Capture the cell that displays the provided text and extract its [X, Y] central coordinate. 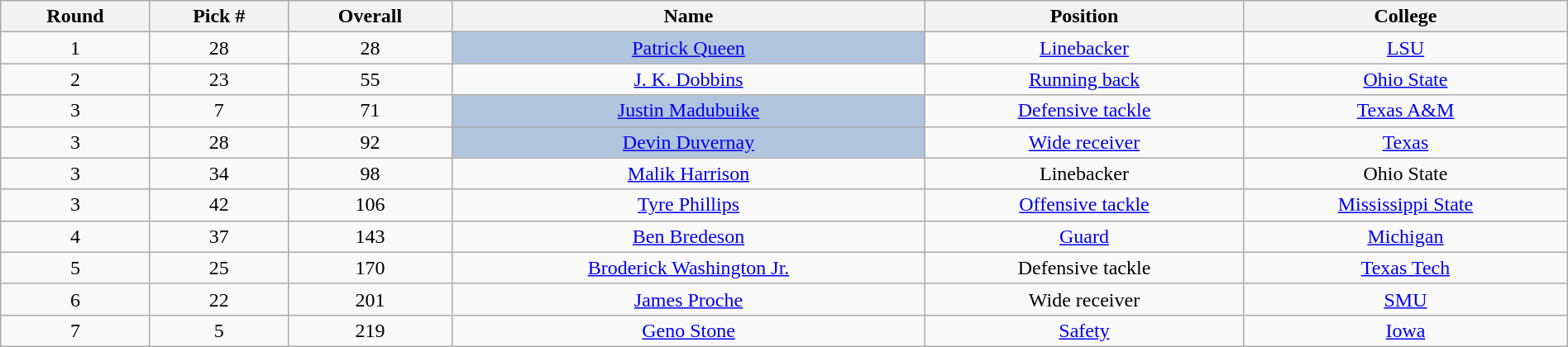
SMU [1406, 299]
LSU [1406, 48]
34 [218, 173]
22 [218, 299]
Running back [1083, 79]
42 [218, 205]
2 [76, 79]
James Proche [689, 299]
92 [370, 142]
37 [218, 236]
219 [370, 330]
Tyre Phillips [689, 205]
143 [370, 236]
Justin Madubuike [689, 111]
Michigan [1406, 236]
55 [370, 79]
1 [76, 48]
J. K. Dobbins [689, 79]
6 [76, 299]
Patrick Queen [689, 48]
Pick # [218, 17]
Offensive tackle [1083, 205]
Overall [370, 17]
Malik Harrison [689, 173]
Name [689, 17]
Devin Duvernay [689, 142]
170 [370, 268]
College [1406, 17]
98 [370, 173]
Iowa [1406, 330]
106 [370, 205]
Safety [1083, 330]
201 [370, 299]
Ben Bredeson [689, 236]
Geno Stone [689, 330]
Position [1083, 17]
25 [218, 268]
Texas A&M [1406, 111]
Mississippi State [1406, 205]
23 [218, 79]
Broderick Washington Jr. [689, 268]
Texas [1406, 142]
Guard [1083, 236]
Texas Tech [1406, 268]
4 [76, 236]
71 [370, 111]
Round [76, 17]
